Find where the given text appears and provide that cell's center as [X, Y] coordinate. 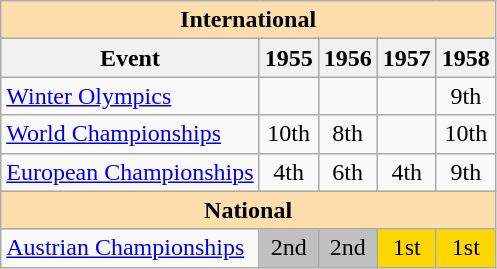
1955 [288, 58]
European Championships [130, 172]
8th [348, 134]
International [248, 20]
National [248, 210]
1958 [466, 58]
Austrian Championships [130, 248]
Winter Olympics [130, 96]
Event [130, 58]
1956 [348, 58]
1957 [406, 58]
6th [348, 172]
World Championships [130, 134]
